Locate the cell with the specified text and output its (x, y) center coordinate. 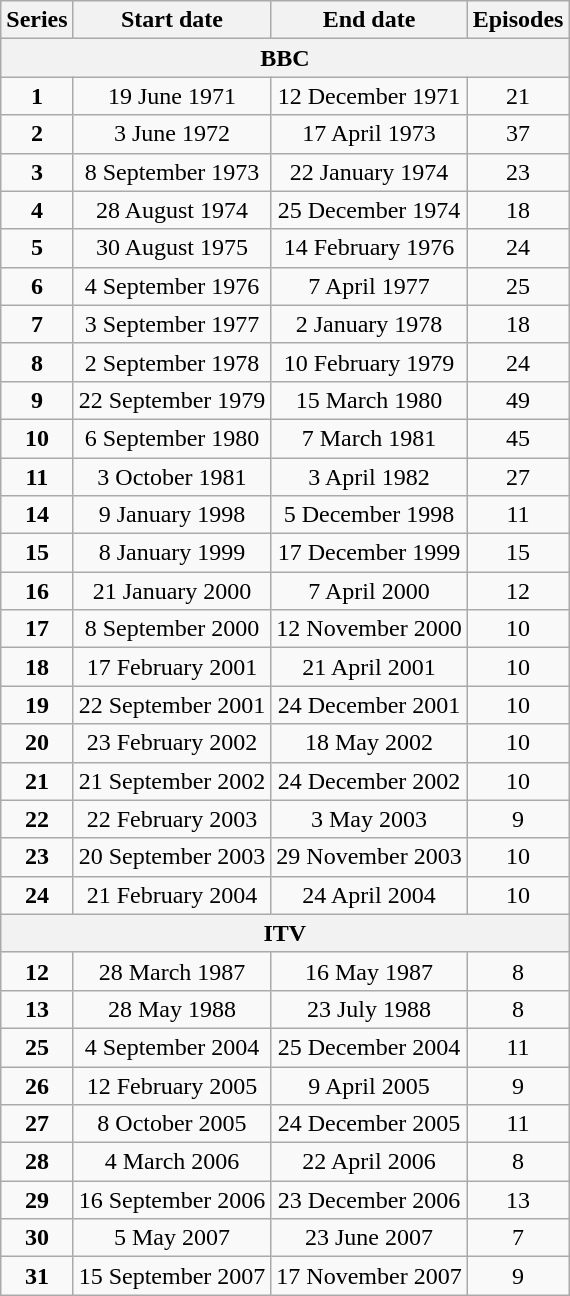
End date (369, 20)
28 May 1988 (172, 1009)
6 September 1980 (172, 438)
28 March 1987 (172, 971)
30 (37, 1238)
16 September 2006 (172, 1200)
19 June 1971 (172, 96)
4 September 2004 (172, 1047)
20 September 2003 (172, 857)
22 September 2001 (172, 705)
21 April 2001 (369, 667)
Episodes (518, 20)
23 June 2007 (369, 1238)
14 February 1976 (369, 248)
6 (37, 286)
45 (518, 438)
3 June 1972 (172, 134)
12 November 2000 (369, 629)
25 December 2004 (369, 1047)
25 December 1974 (369, 210)
3 May 2003 (369, 819)
22 (37, 819)
3 October 1981 (172, 477)
24 December 2002 (369, 781)
4 (37, 210)
9 January 1998 (172, 515)
7 March 1981 (369, 438)
20 (37, 743)
37 (518, 134)
19 (37, 705)
16 (37, 591)
23 February 2002 (172, 743)
8 September 1973 (172, 172)
8 September 2000 (172, 629)
15 March 1980 (369, 400)
2 January 1978 (369, 324)
7 April 1977 (369, 286)
9 April 2005 (369, 1085)
21 January 2000 (172, 591)
5 May 2007 (172, 1238)
12 December 1971 (369, 96)
24 December 2005 (369, 1124)
7 April 2000 (369, 591)
5 (37, 248)
22 January 1974 (369, 172)
8 October 2005 (172, 1124)
22 February 2003 (172, 819)
26 (37, 1085)
16 May 1987 (369, 971)
29 (37, 1200)
4 March 2006 (172, 1162)
17 April 1973 (369, 134)
23 December 2006 (369, 1200)
2 (37, 134)
24 December 2001 (369, 705)
29 November 2003 (369, 857)
2 September 1978 (172, 362)
22 September 1979 (172, 400)
24 April 2004 (369, 895)
10 February 1979 (369, 362)
5 December 1998 (369, 515)
BBC (285, 58)
17 (37, 629)
31 (37, 1276)
ITV (285, 933)
18 May 2002 (369, 743)
49 (518, 400)
28 (37, 1162)
14 (37, 515)
3 (37, 172)
23 July 1988 (369, 1009)
3 April 1982 (369, 477)
28 August 1974 (172, 210)
3 September 1977 (172, 324)
21 February 2004 (172, 895)
17 February 2001 (172, 667)
17 November 2007 (369, 1276)
1 (37, 96)
Series (37, 20)
15 September 2007 (172, 1276)
8 January 1999 (172, 553)
21 September 2002 (172, 781)
22 April 2006 (369, 1162)
17 December 1999 (369, 553)
Start date (172, 20)
30 August 1975 (172, 248)
12 February 2005 (172, 1085)
4 September 1976 (172, 286)
